Locate the cell with the specified text and output its [X, Y] center coordinate. 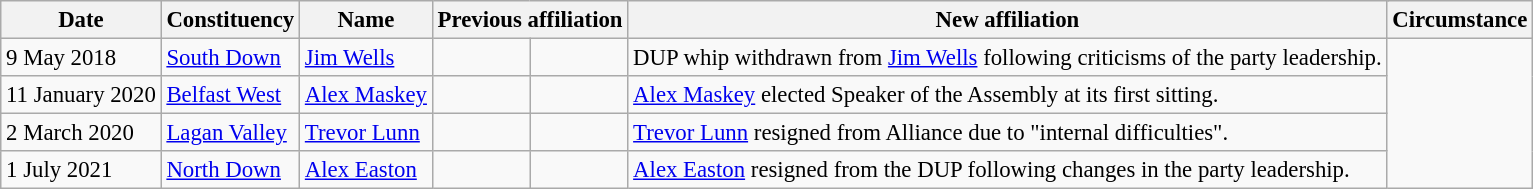
New affiliation [1008, 20]
Belfast West [230, 95]
Trevor Lunn resigned from Alliance due to "internal difficulties". [1008, 133]
Circumstance [1460, 20]
Lagan Valley [230, 133]
Date [81, 20]
9 May 2018 [81, 58]
Name [366, 20]
Alex Easton resigned from the DUP following changes in the party leadership. [1008, 170]
Alex Easton [366, 170]
1 July 2021 [81, 170]
Jim Wells [366, 58]
North Down [230, 170]
Alex Maskey [366, 95]
11 January 2020 [81, 95]
Previous affiliation [530, 20]
2 March 2020 [81, 133]
DUP whip withdrawn from Jim Wells following criticisms of the party leadership. [1008, 58]
Alex Maskey elected Speaker of the Assembly at its first sitting. [1008, 95]
Trevor Lunn [366, 133]
Constituency [230, 20]
South Down [230, 58]
